Pinpoint the cell where the given text exists, returning its (x, y) midpoint coordinate. 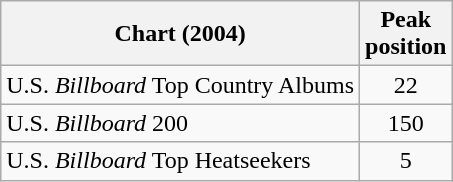
5 (406, 161)
U.S. Billboard Top Heatseekers (180, 161)
150 (406, 123)
U.S. Billboard 200 (180, 123)
Peakposition (406, 34)
U.S. Billboard Top Country Albums (180, 85)
Chart (2004) (180, 34)
22 (406, 85)
